Pinpoint the cell where the given text exists, returning its [X, Y] midpoint coordinate. 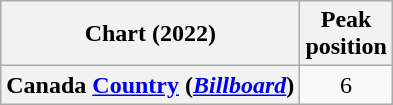
Peak position [346, 34]
Chart (2022) [150, 34]
6 [346, 85]
Canada Country (Billboard) [150, 85]
